Locate the cell with the specified text and output its (X, Y) center coordinate. 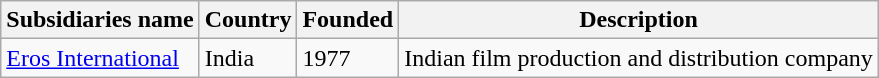
Country (248, 20)
Description (639, 20)
Eros International (100, 58)
India (248, 58)
Founded (348, 20)
Indian film production and distribution company (639, 58)
1977 (348, 58)
Subsidiaries name (100, 20)
